Return (X, Y) of the center of cell containing provided text 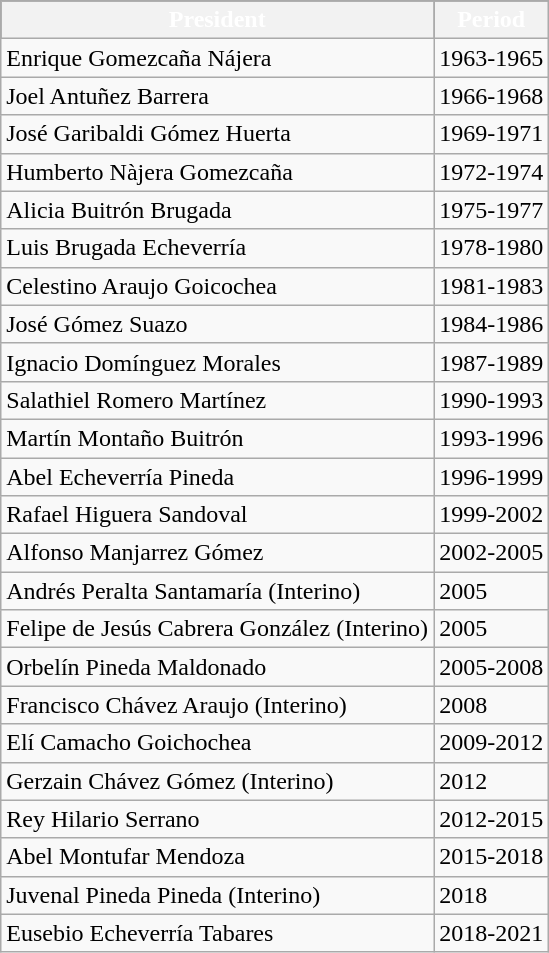
José Garibaldi Gómez Huerta (218, 134)
Alicia Buitrón Brugada (218, 210)
1969-1971 (492, 134)
1975-1977 (492, 210)
2012-2015 (492, 819)
Eusebio Echeverría Tabares (218, 933)
1978-1980 (492, 248)
Humberto Nàjera Gomezcaña (218, 172)
Francisco Chávez Araujo (Interino) (218, 705)
President (218, 20)
José Gómez Suazo (218, 324)
Gerzain Chávez Gómez (Interino) (218, 781)
1996-1999 (492, 477)
2002-2005 (492, 553)
Enrique Gomezcaña Nájera (218, 58)
Joel Antuñez Barrera (218, 96)
1966-1968 (492, 96)
Andrés Peralta Santamaría (Interino) (218, 591)
2018 (492, 895)
1981-1983 (492, 286)
Elí Camacho Goichochea (218, 743)
2018-2021 (492, 933)
Salathiel Romero Martínez (218, 400)
1987-1989 (492, 362)
Juvenal Pineda Pineda (Interino) (218, 895)
2015-2018 (492, 857)
2005-2008 (492, 667)
Rey Hilario Serrano (218, 819)
Luis Brugada Echeverría (218, 248)
Rafael Higuera Sandoval (218, 515)
Alfonso Manjarrez Gómez (218, 553)
1999-2002 (492, 515)
1990-1993 (492, 400)
Orbelín Pineda Maldonado (218, 667)
1963-1965 (492, 58)
Martín Montaño Buitrón (218, 438)
2008 (492, 705)
Felipe de Jesús Cabrera González (Interino) (218, 629)
Ignacio Domínguez Morales (218, 362)
Celestino Araujo Goicochea (218, 286)
2009-2012 (492, 743)
2012 (492, 781)
1984-1986 (492, 324)
1972-1974 (492, 172)
1993-1996 (492, 438)
Period (492, 20)
Abel Echeverría Pineda (218, 477)
Abel Montufar Mendoza (218, 857)
